For the text-containing cell, return its midpoint in [x, y] coordinate format. 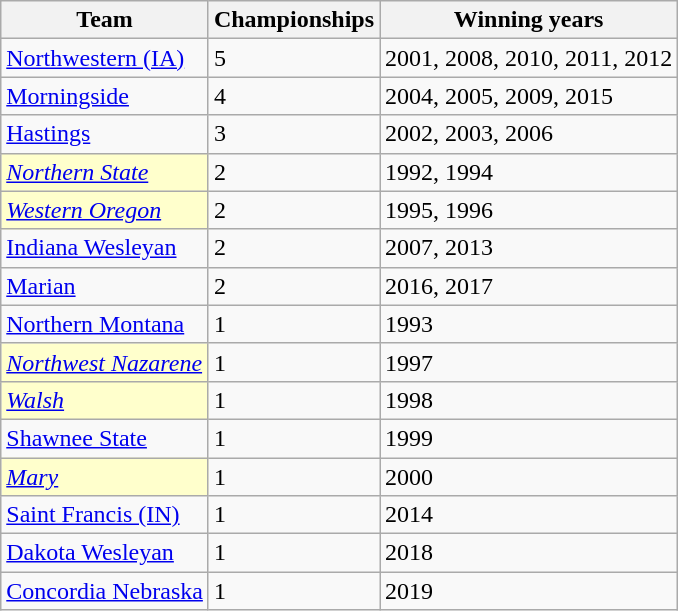
2004, 2005, 2009, 2015 [529, 96]
Northern State [105, 172]
1999 [529, 438]
3 [294, 134]
Mary [105, 477]
Indiana Wesleyan [105, 248]
1992, 1994 [529, 172]
Concordia Nebraska [105, 591]
Shawnee State [105, 438]
2001, 2008, 2010, 2011, 2012 [529, 58]
Saint Francis (IN) [105, 515]
Dakota Wesleyan [105, 553]
Northwest Nazarene [105, 362]
2000 [529, 477]
Hastings [105, 134]
Northern Montana [105, 324]
Marian [105, 286]
2018 [529, 553]
2016, 2017 [529, 286]
Team [105, 20]
Western Oregon [105, 210]
1993 [529, 324]
Northwestern (IA) [105, 58]
2019 [529, 591]
2007, 2013 [529, 248]
Morningside [105, 96]
5 [294, 58]
1995, 1996 [529, 210]
1997 [529, 362]
Championships [294, 20]
2014 [529, 515]
2002, 2003, 2006 [529, 134]
1998 [529, 400]
4 [294, 96]
Winning years [529, 20]
Walsh [105, 400]
